Determine the (X, Y) coordinate at the center of the cell enclosing the given text.  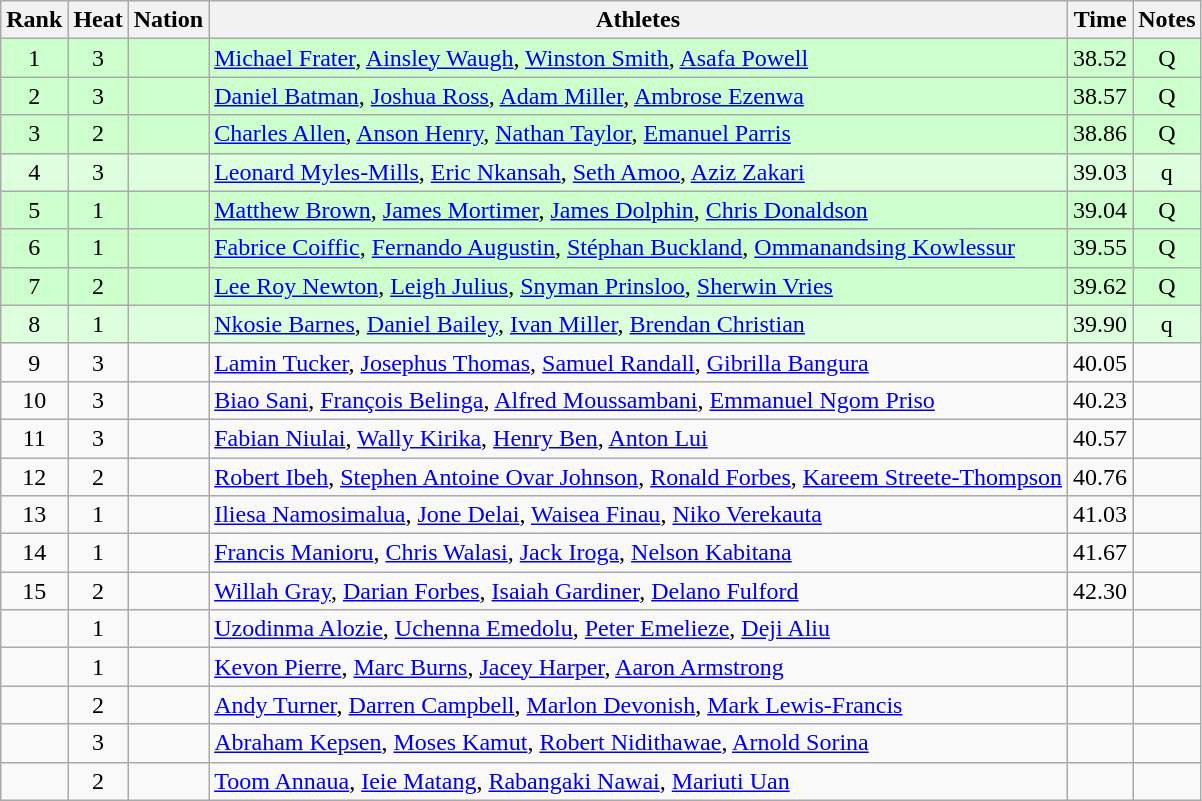
Nation (168, 20)
15 (34, 591)
39.62 (1100, 286)
Charles Allen, Anson Henry, Nathan Taylor, Emanuel Parris (638, 134)
4 (34, 172)
Michael Frater, Ainsley Waugh, Winston Smith, Asafa Powell (638, 58)
Rank (34, 20)
Toom Annaua, Ieie Matang, Rabangaki Nawai, Mariuti Uan (638, 781)
Kevon Pierre, Marc Burns, Jacey Harper, Aaron Armstrong (638, 667)
42.30 (1100, 591)
38.86 (1100, 134)
40.76 (1100, 477)
Robert Ibeh, Stephen Antoine Ovar Johnson, Ronald Forbes, Kareem Streete-Thompson (638, 477)
Andy Turner, Darren Campbell, Marlon Devonish, Mark Lewis-Francis (638, 705)
Athletes (638, 20)
Notes (1167, 20)
39.55 (1100, 248)
13 (34, 515)
39.90 (1100, 324)
5 (34, 210)
39.04 (1100, 210)
9 (34, 362)
6 (34, 248)
Iliesa Namosimalua, Jone Delai, Waisea Finau, Niko Verekauta (638, 515)
40.23 (1100, 400)
Fabrice Coiffic, Fernando Augustin, Stéphan Buckland, Ommanandsing Kowlessur (638, 248)
11 (34, 438)
Matthew Brown, James Mortimer, James Dolphin, Chris Donaldson (638, 210)
10 (34, 400)
40.57 (1100, 438)
38.57 (1100, 96)
Heat (98, 20)
Nkosie Barnes, Daniel Bailey, Ivan Miller, Brendan Christian (638, 324)
Francis Manioru, Chris Walasi, Jack Iroga, Nelson Kabitana (638, 553)
Time (1100, 20)
Fabian Niulai, Wally Kirika, Henry Ben, Anton Lui (638, 438)
Uzodinma Alozie, Uchenna Emedolu, Peter Emelieze, Deji Aliu (638, 629)
8 (34, 324)
Daniel Batman, Joshua Ross, Adam Miller, Ambrose Ezenwa (638, 96)
Lamin Tucker, Josephus Thomas, Samuel Randall, Gibrilla Bangura (638, 362)
14 (34, 553)
7 (34, 286)
41.67 (1100, 553)
12 (34, 477)
Leonard Myles-Mills, Eric Nkansah, Seth Amoo, Aziz Zakari (638, 172)
39.03 (1100, 172)
Lee Roy Newton, Leigh Julius, Snyman Prinsloo, Sherwin Vries (638, 286)
41.03 (1100, 515)
Biao Sani, François Belinga, Alfred Moussambani, Emmanuel Ngom Priso (638, 400)
38.52 (1100, 58)
Willah Gray, Darian Forbes, Isaiah Gardiner, Delano Fulford (638, 591)
Abraham Kepsen, Moses Kamut, Robert Nidithawae, Arnold Sorina (638, 743)
40.05 (1100, 362)
